Extract the (X, Y) coordinate from the center of the cell holding the provided text.  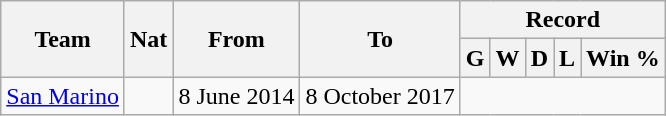
W (508, 58)
Record (562, 20)
Win % (624, 58)
D (539, 58)
L (568, 58)
Team (63, 39)
8 June 2014 (236, 96)
G (475, 58)
To (380, 39)
San Marino (63, 96)
8 October 2017 (380, 96)
From (236, 39)
Nat (148, 39)
